From the cell containing the given text, extract its center point as [x, y] coordinate. 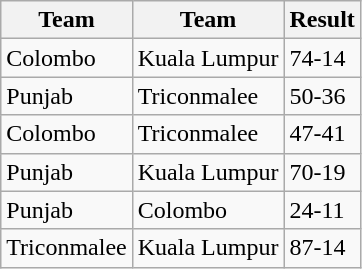
74-14 [322, 58]
70-19 [322, 172]
50-36 [322, 96]
87-14 [322, 248]
Result [322, 20]
47-41 [322, 134]
24-11 [322, 210]
